Search for the cell housing the specified text and yield its [X, Y] center coordinate. 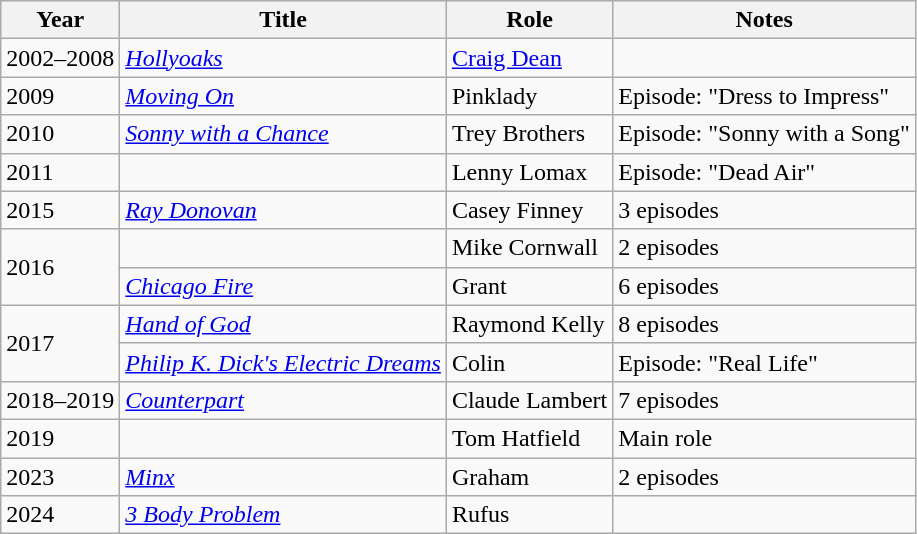
Grant [529, 286]
Role [529, 20]
Episode: "Real Life" [764, 362]
6 episodes [764, 286]
Minx [284, 477]
Lenny Lomax [529, 172]
Tom Hatfield [529, 438]
2019 [60, 438]
Casey Finney [529, 210]
Claude Lambert [529, 400]
Year [60, 20]
8 episodes [764, 324]
Notes [764, 20]
Hollyoaks [284, 58]
Craig Dean [529, 58]
Rufus [529, 515]
Hand of God [284, 324]
2002–2008 [60, 58]
Pinklady [529, 96]
Sonny with a Chance [284, 134]
Philip K. Dick's Electric Dreams [284, 362]
3 episodes [764, 210]
Counterpart [284, 400]
Trey Brothers [529, 134]
Mike Cornwall [529, 248]
Episode: "Dead Air" [764, 172]
3 Body Problem [284, 515]
2017 [60, 343]
Colin [529, 362]
Graham [529, 477]
Moving On [284, 96]
2015 [60, 210]
Episode: "Dress to Impress" [764, 96]
Raymond Kelly [529, 324]
2023 [60, 477]
Episode: "Sonny with a Song" [764, 134]
7 episodes [764, 400]
2011 [60, 172]
Title [284, 20]
2018–2019 [60, 400]
2010 [60, 134]
Chicago Fire [284, 286]
2016 [60, 267]
Main role [764, 438]
2024 [60, 515]
2009 [60, 96]
Ray Donovan [284, 210]
